Determine the [X, Y] coordinate at the center of the cell enclosing the given text.  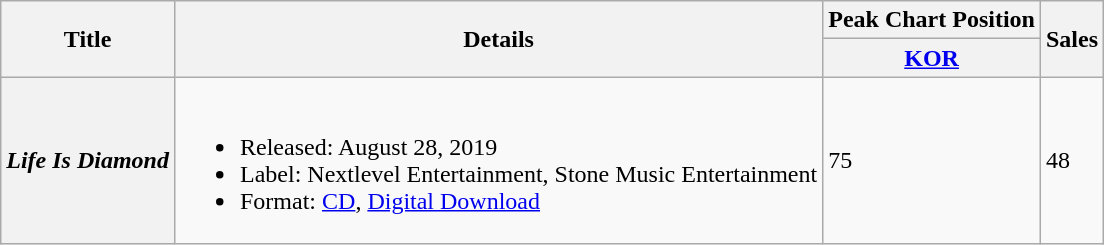
Peak Chart Position [932, 20]
Title [88, 39]
Details [498, 39]
Released: August 28, 2019Label: Nextlevel Entertainment, Stone Music EntertainmentFormat: CD, Digital Download [498, 160]
75 [932, 160]
Life Is Diamond [88, 160]
KOR [932, 58]
Sales [1072, 39]
48 [1072, 160]
